For the text-containing cell, return its midpoint in (x, y) coordinate format. 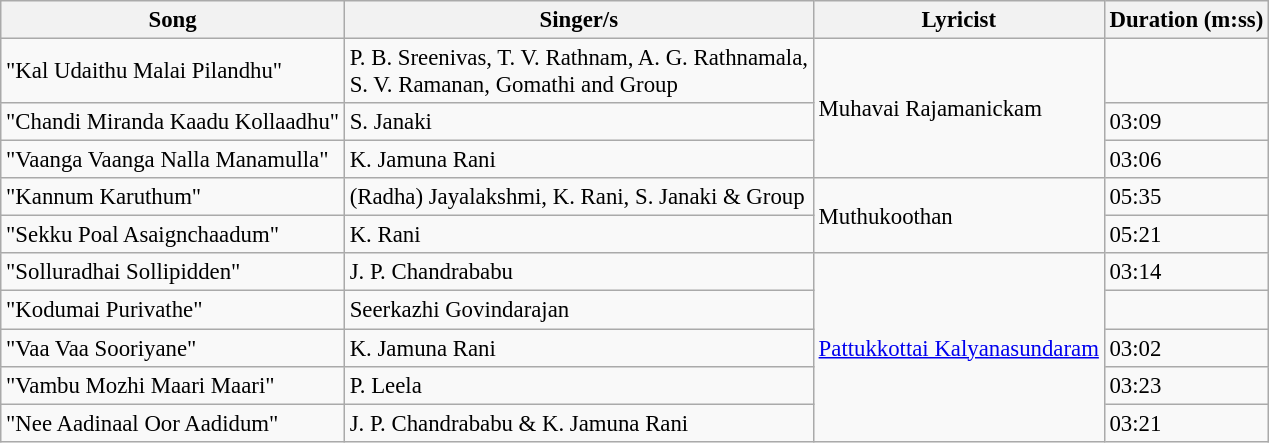
03:21 (1186, 423)
(Radha) Jayalakshmi, K. Rani, S. Janaki & Group (578, 197)
J. P. Chandrababu & K. Jamuna Rani (578, 423)
"Kannum Karuthum" (173, 197)
05:35 (1186, 197)
"Kodumai Purivathe" (173, 310)
P. B. Sreenivas, T. V. Rathnam, A. G. Rathnamala,S. V. Ramanan, Gomathi and Group (578, 72)
"Vaa Vaa Sooriyane" (173, 348)
S. Janaki (578, 122)
J. P. Chandrababu (578, 273)
K. Rani (578, 235)
"Nee Aadinaal Oor Aadidum" (173, 423)
05:21 (1186, 235)
"Vambu Mozhi Maari Maari" (173, 385)
03:09 (1186, 122)
"Kal Udaithu Malai Pilandhu" (173, 72)
03:14 (1186, 273)
Song (173, 20)
03:02 (1186, 348)
Muthukoothan (958, 216)
"Solluradhai Sollipidden" (173, 273)
Singer/s (578, 20)
Pattukkottai Kalyanasundaram (958, 348)
P. Leela (578, 385)
"Sekku Poal Asaignchaadum" (173, 235)
"Chandi Miranda Kaadu Kollaadhu" (173, 122)
03:06 (1186, 160)
Duration (m:ss) (1186, 20)
03:23 (1186, 385)
Muhavai Rajamanickam (958, 109)
"Vaanga Vaanga Nalla Manamulla" (173, 160)
Seerkazhi Govindarajan (578, 310)
Lyricist (958, 20)
